For the text-containing cell, return its midpoint in [x, y] coordinate format. 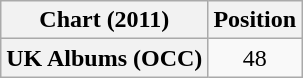
UK Albums (OCC) [104, 58]
Chart (2011) [104, 20]
Position [255, 20]
48 [255, 58]
